Capture the cell that displays the provided text and extract its (X, Y) central coordinate. 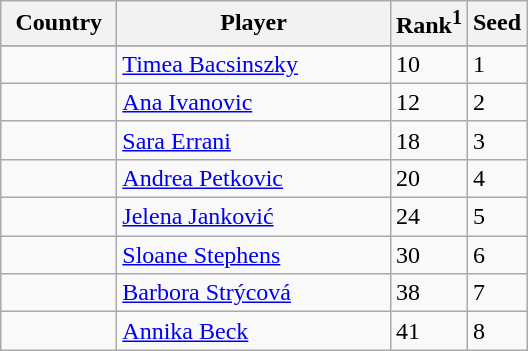
Jelena Janković (254, 217)
1 (496, 64)
Barbora Strýcová (254, 293)
5 (496, 217)
Country (59, 24)
12 (428, 102)
7 (496, 293)
3 (496, 140)
2 (496, 102)
Sloane Stephens (254, 255)
24 (428, 217)
Player (254, 24)
18 (428, 140)
Seed (496, 24)
Ana Ivanovic (254, 102)
Rank1 (428, 24)
10 (428, 64)
8 (496, 331)
Annika Beck (254, 331)
Sara Errani (254, 140)
Timea Bacsinszky (254, 64)
30 (428, 255)
20 (428, 178)
4 (496, 178)
6 (496, 255)
Andrea Petkovic (254, 178)
38 (428, 293)
41 (428, 331)
